Scan for the cell matching the given text and deliver its (x, y) coordinate at center. 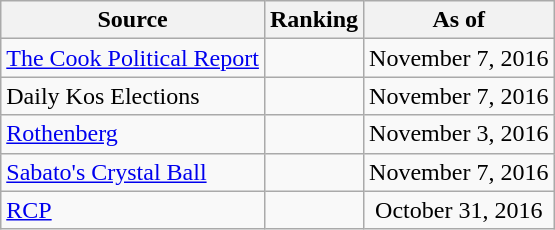
RCP (133, 210)
Source (133, 20)
The Cook Political Report (133, 58)
Daily Kos Elections (133, 96)
As of (459, 20)
November 3, 2016 (459, 134)
October 31, 2016 (459, 210)
Rothenberg (133, 134)
Ranking (314, 20)
Sabato's Crystal Ball (133, 172)
